Output the (x, y) coordinate of the center of the cell containing the given text.  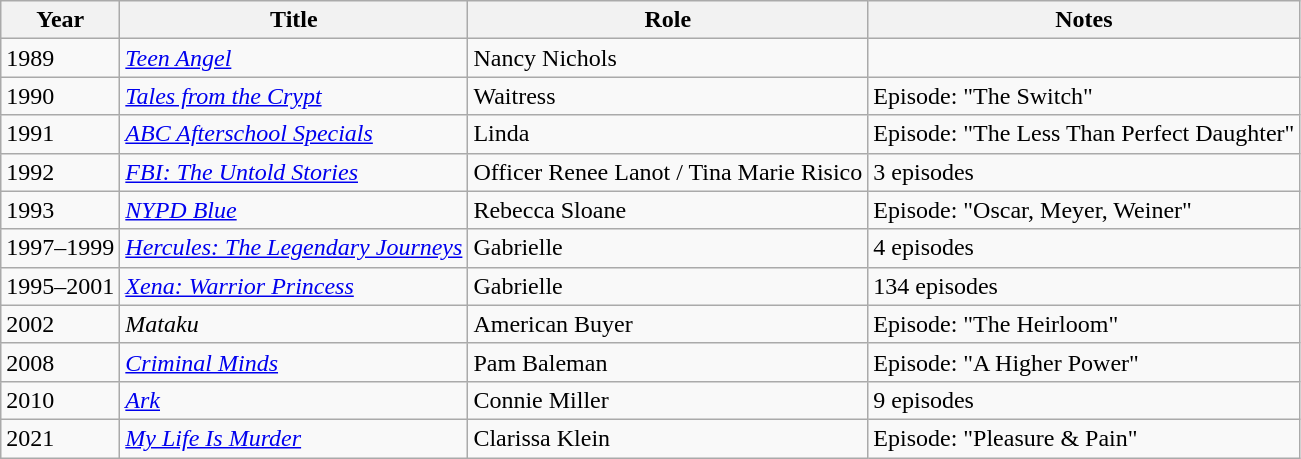
Nancy Nichols (668, 58)
1989 (60, 58)
Linda (668, 134)
Notes (1084, 20)
1993 (60, 210)
2021 (60, 438)
American Buyer (668, 324)
Tales from the Crypt (294, 96)
Xena: Warrior Princess (294, 286)
1995–2001 (60, 286)
Ark (294, 400)
Waitress (668, 96)
Episode: "A Higher Power" (1084, 362)
2002 (60, 324)
My Life Is Murder (294, 438)
Teen Angel (294, 58)
ABC Afterschool Specials (294, 134)
Episode: "Pleasure & Pain" (1084, 438)
Role (668, 20)
1990 (60, 96)
Year (60, 20)
FBI: The Untold Stories (294, 172)
Rebecca Sloane (668, 210)
NYPD Blue (294, 210)
2010 (60, 400)
1992 (60, 172)
Hercules: The Legendary Journeys (294, 248)
Connie Miller (668, 400)
3 episodes (1084, 172)
Episode: "The Less Than Perfect Daughter" (1084, 134)
Officer Renee Lanot / Tina Marie Risico (668, 172)
Episode: "The Switch" (1084, 96)
Mataku (294, 324)
134 episodes (1084, 286)
1997–1999 (60, 248)
1991 (60, 134)
Episode: "The Heirloom" (1084, 324)
Title (294, 20)
Episode: "Oscar, Meyer, Weiner" (1084, 210)
Pam Baleman (668, 362)
9 episodes (1084, 400)
4 episodes (1084, 248)
Criminal Minds (294, 362)
2008 (60, 362)
Clarissa Klein (668, 438)
